Extract the [X, Y] coordinate from the center of the cell holding the provided text.  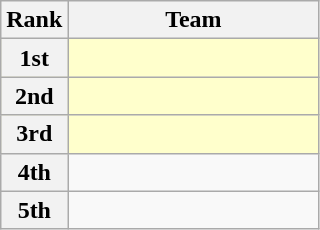
Rank [34, 20]
2nd [34, 96]
4th [34, 172]
1st [34, 58]
Team [194, 20]
3rd [34, 134]
5th [34, 210]
